Detect which cell encompasses the target text, then output its [x, y] center coordinate. 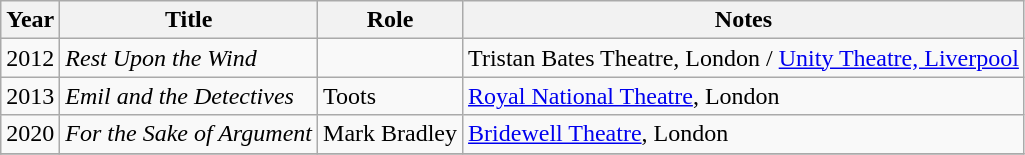
Mark Bradley [390, 134]
Notes [744, 20]
Tristan Bates Theatre, London / Unity Theatre, Liverpool [744, 58]
Role [390, 20]
2012 [30, 58]
Year [30, 20]
Royal National Theatre, London [744, 96]
Rest Upon the Wind [189, 58]
2020 [30, 134]
Bridewell Theatre, London [744, 134]
Title [189, 20]
Toots [390, 96]
2013 [30, 96]
Emil and the Detectives [189, 96]
For the Sake of Argument [189, 134]
